Return the [X, Y] coordinate for the center point of the cell that contains the specified text.  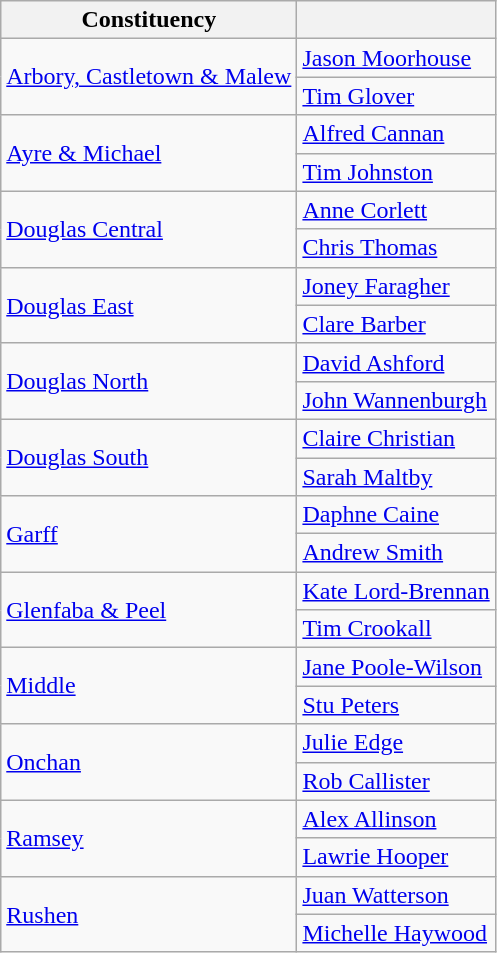
Onchan [149, 762]
Douglas North [149, 381]
Douglas South [149, 457]
Julie Edge [396, 743]
Sarah Maltby [396, 477]
Arbory, Castletown & Malew [149, 77]
Middle [149, 686]
Douglas Central [149, 229]
Michelle Haywood [396, 933]
Juan Watterson [396, 895]
Jason Moorhouse [396, 58]
Garff [149, 534]
John Wannenburgh [396, 400]
Constituency [149, 20]
Joney Faragher [396, 286]
Lawrie Hooper [396, 857]
Claire Christian [396, 438]
David Ashford [396, 362]
Tim Glover [396, 96]
Daphne Caine [396, 515]
Glenfaba & Peel [149, 610]
Tim Johnston [396, 172]
Andrew Smith [396, 553]
Douglas East [149, 305]
Stu Peters [396, 705]
Rob Callister [396, 781]
Rushen [149, 914]
Anne Corlett [396, 210]
Clare Barber [396, 324]
Chris Thomas [396, 248]
Alfred Cannan [396, 134]
Ramsey [149, 838]
Jane Poole-Wilson [396, 667]
Kate Lord-Brennan [396, 591]
Ayre & Michael [149, 153]
Alex Allinson [396, 819]
Tim Crookall [396, 629]
